Determine the (X, Y) coordinate at the center of the cell enclosing the given text.  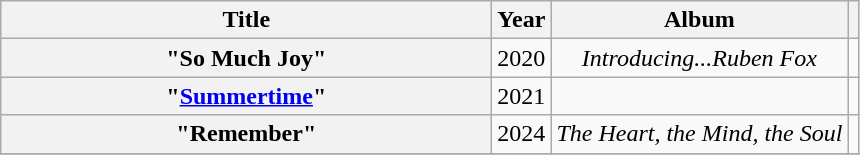
Title (246, 20)
2021 (522, 96)
Introducing...Ruben Fox (700, 58)
The Heart, the Mind, the Soul (700, 134)
"Remember" (246, 134)
"So Much Joy" (246, 58)
2020 (522, 58)
"Summertime" (246, 96)
Album (700, 20)
2024 (522, 134)
Year (522, 20)
